For the text-containing cell, return its midpoint in [X, Y] coordinate format. 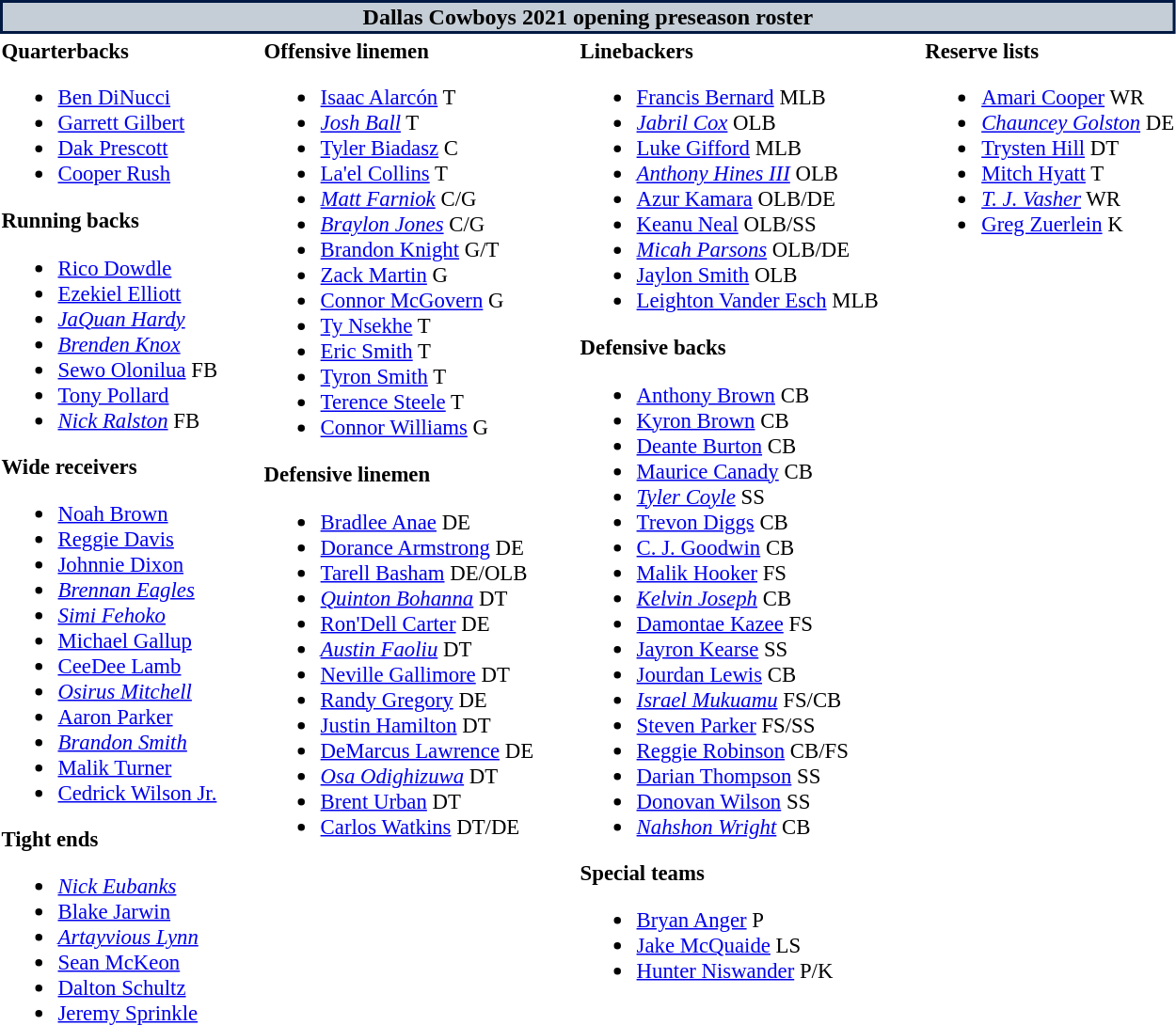
Dallas Cowboys 2021 opening preseason roster [588, 17]
